Return the (x, y) coordinate for the center point of the cell that contains the specified text.  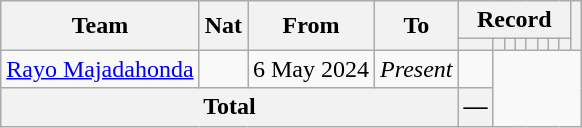
Present (416, 69)
From (312, 26)
Total (230, 107)
6 May 2024 (312, 69)
Record (514, 20)
Nat (223, 26)
Rayo Majadahonda (100, 69)
— (476, 107)
Team (100, 26)
To (416, 26)
